Identify which cell holds the provided text, then report its [X, Y] central coordinate. 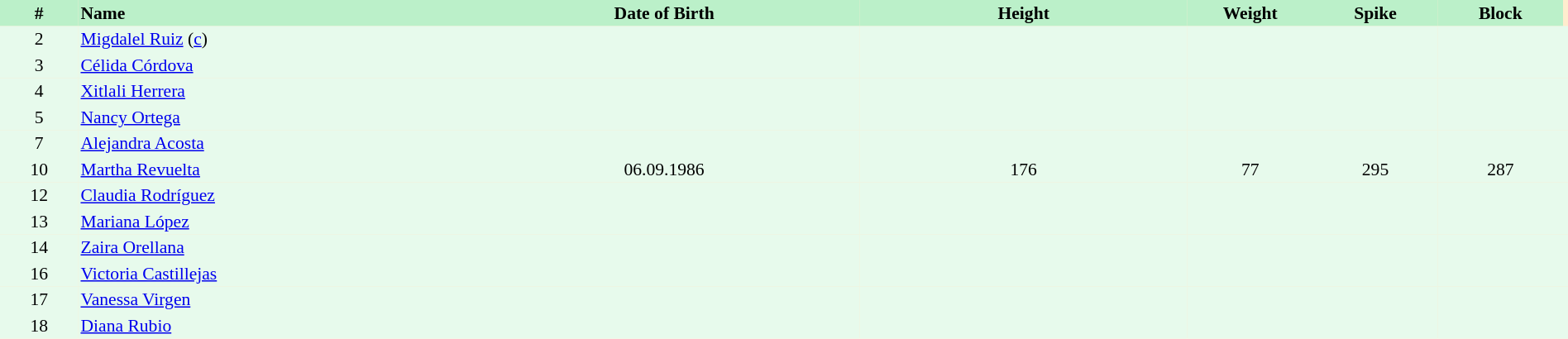
Vanessa Virgen [273, 299]
2 [39, 40]
295 [1374, 169]
17 [39, 299]
Date of Birth [664, 13]
77 [1250, 169]
Name [273, 13]
Célida Córdova [273, 65]
06.09.1986 [664, 169]
Weight [1250, 13]
Mariana López [273, 222]
Zaira Orellana [273, 248]
# [39, 13]
10 [39, 169]
13 [39, 222]
176 [1024, 169]
18 [39, 326]
Height [1024, 13]
3 [39, 65]
5 [39, 117]
Migdalel Ruiz (c) [273, 40]
Spike [1374, 13]
Alejandra Acosta [273, 144]
Victoria Castillejas [273, 274]
14 [39, 248]
7 [39, 144]
Diana Rubio [273, 326]
Block [1500, 13]
16 [39, 274]
Nancy Ortega [273, 117]
Xitlali Herrera [273, 91]
Martha Revuelta [273, 169]
287 [1500, 169]
Claudia Rodríguez [273, 195]
4 [39, 91]
12 [39, 195]
